Provide the [x, y] coordinate of the cell's center where the given text is located.  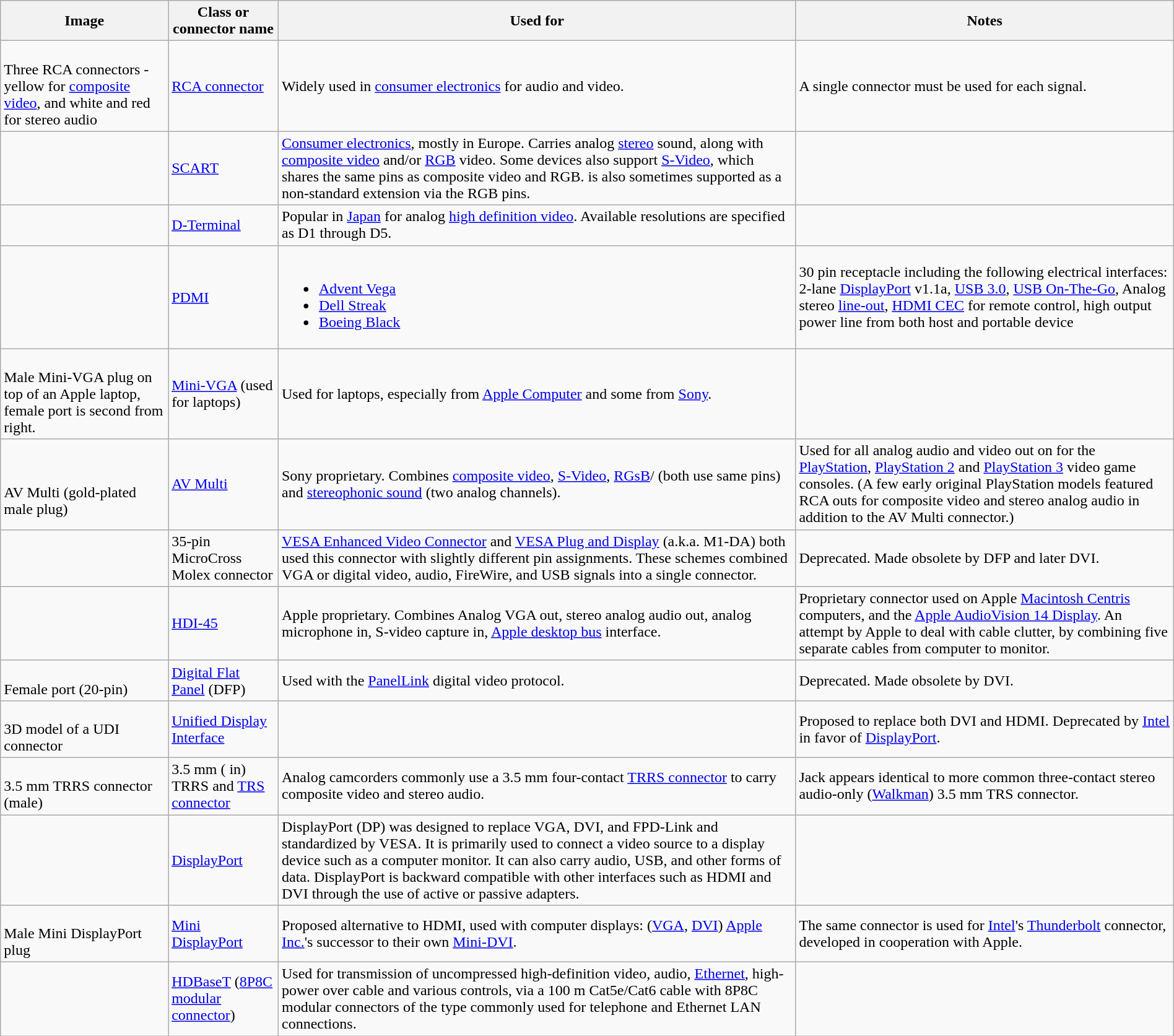
Female port (20-pin) [84, 680]
Deprecated. Made obsolete by DVI. [985, 680]
AV Multi (gold-plated male plug) [84, 484]
D-Terminal [224, 225]
DisplayPort [224, 860]
3.5 mm TRRS connector (male) [84, 786]
Used with the PanelLink digital video protocol. [536, 680]
HDI-45 [224, 623]
RCA connector [224, 86]
Jack appears identical to more common three-contact stereo audio-only (Walkman) 3.5 mm TRS connector. [985, 786]
Unified Display Interface [224, 729]
Notes [985, 21]
Mini DisplayPort [224, 934]
Used for [536, 21]
PDMI [224, 297]
3D model of a UDI connector [84, 729]
HDBaseT (8P8C modular connector) [224, 999]
Used for laptops, especially from Apple Computer and some from Sony. [536, 394]
AV Multi [224, 484]
A single connector must be used for each signal. [985, 86]
Male Mini DisplayPort plug [84, 934]
Apple proprietary. Combines Analog VGA out, stereo analog audio out, analog microphone in, S-video capture in, Apple desktop bus interface. [536, 623]
The same connector is used for Intel's Thunderbolt connector, developed in cooperation with Apple. [985, 934]
Class or connector name [224, 21]
Deprecated. Made obsolete by DFP and later DVI. [985, 558]
Sony proprietary. Combines composite video, S-Video, RGsB/ (both use same pins) and stereophonic sound (two analog channels). [536, 484]
Three RCA connectors - yellow for composite video, and white and red for stereo audio [84, 86]
Digital Flat Panel (DFP) [224, 680]
35-pin MicroCross Molex connector [224, 558]
Analog camcorders commonly use a 3.5 mm four-contact TRRS connector to carry composite video and stereo audio. [536, 786]
Popular in Japan for analog high definition video. Available resolutions are specified as D1 through D5. [536, 225]
Proposed to replace both DVI and HDMI. Deprecated by Intel in favor of DisplayPort. [985, 729]
Image [84, 21]
Mini-VGA (used for laptops) [224, 394]
Male Mini-VGA plug on top of an Apple laptop, female port is second from right. [84, 394]
Widely used in consumer electronics for audio and video. [536, 86]
3.5 mm ( in) TRRS and TRS connector [224, 786]
Proposed alternative to HDMI, used with computer displays: (VGA, DVI) Apple Inc.'s successor to their own Mini-DVI. [536, 934]
SCART [224, 168]
Advent VegaDell StreakBoeing Black [536, 297]
